Output the (X, Y) coordinate of the center of the cell containing the given text.  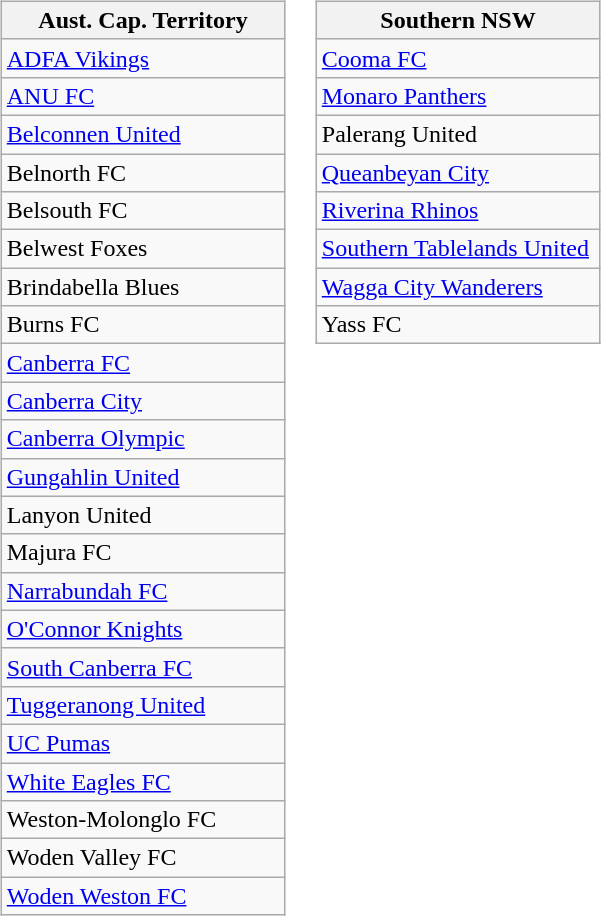
Queanbeyan City (458, 173)
Woden Weston FC (143, 896)
Palerang United (458, 134)
Canberra FC (143, 363)
Belsouth FC (143, 211)
Majura FC (143, 553)
ANU FC (143, 96)
Gungahlin United (143, 477)
Belnorth FC (143, 173)
Yass FC (458, 325)
UC Pumas (143, 743)
Southern Tablelands United (458, 249)
Lanyon United (143, 515)
Narrabundah FC (143, 591)
Canberra Olympic (143, 439)
Riverina Rhinos (458, 211)
Wagga City Wanderers (458, 287)
O'Connor Knights (143, 629)
Belwest Foxes (143, 249)
Woden Valley FC (143, 858)
Burns FC (143, 325)
White Eagles FC (143, 781)
South Canberra FC (143, 667)
Brindabella Blues (143, 287)
Cooma FC (458, 58)
Weston-Molonglo FC (143, 820)
Belconnen United (143, 134)
ADFA Vikings (143, 58)
Tuggeranong United (143, 705)
Monaro Panthers (458, 96)
Southern NSW (458, 20)
Canberra City (143, 401)
Aust. Cap. Territory (143, 20)
